Search for the cell housing the specified text and yield its [x, y] center coordinate. 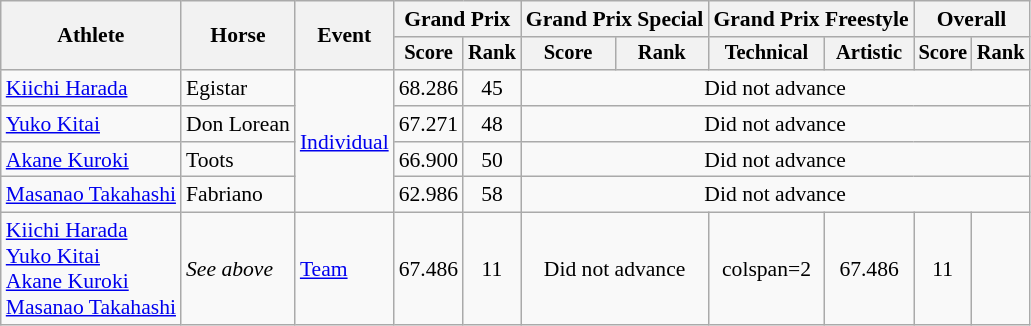
Grand Prix Special [615, 19]
Don Lorean [238, 124]
66.900 [428, 160]
Yuko Kitai [91, 124]
Overall [972, 19]
Technical [766, 54]
Athlete [91, 36]
Grand Prix [458, 19]
Artistic [870, 54]
Grand Prix Freestyle [810, 19]
Individual [344, 141]
45 [492, 88]
Kiichi Harada [91, 88]
67.271 [428, 124]
colspan=2 [766, 269]
Fabriano [238, 195]
Event [344, 36]
50 [492, 160]
Toots [238, 160]
58 [492, 195]
Akane Kuroki [91, 160]
Kiichi HaradaYuko KitaiAkane KurokiMasanao Takahashi [91, 269]
Egistar [238, 88]
68.286 [428, 88]
48 [492, 124]
Horse [238, 36]
Masanao Takahashi [91, 195]
62.986 [428, 195]
Team [344, 269]
See above [238, 269]
